Search for the cell housing the specified text and yield its [X, Y] center coordinate. 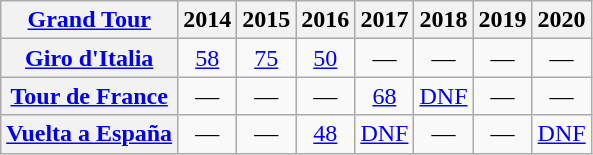
48 [326, 134]
58 [208, 58]
75 [266, 58]
2020 [562, 20]
Grand Tour [90, 20]
68 [384, 96]
2019 [502, 20]
50 [326, 58]
Vuelta a España [90, 134]
2018 [444, 20]
2017 [384, 20]
2015 [266, 20]
Tour de France [90, 96]
Giro d'Italia [90, 58]
2014 [208, 20]
2016 [326, 20]
